Return [X, Y] of the center of cell containing provided text 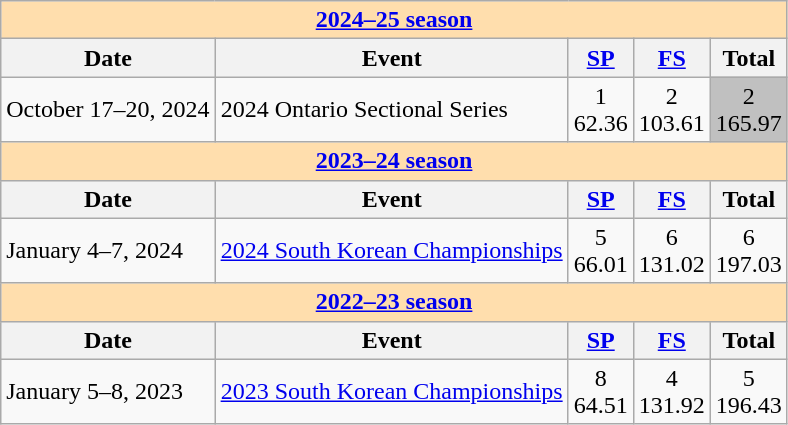
2 165.97 [748, 110]
6 197.03 [748, 250]
October 17–20, 2024 [108, 110]
6 131.02 [672, 250]
2023 South Korean Championships [392, 392]
4 131.92 [672, 392]
January 4–7, 2024 [108, 250]
1 62.36 [600, 110]
5 66.01 [600, 250]
2024–25 season [394, 20]
2022–23 season [394, 302]
2023–24 season [394, 161]
January 5–8, 2023 [108, 392]
5 196.43 [748, 392]
8 64.51 [600, 392]
2024 South Korean Championships [392, 250]
2 103.61 [672, 110]
2024 Ontario Sectional Series [392, 110]
